Locate the cell with the specified text and output its (x, y) center coordinate. 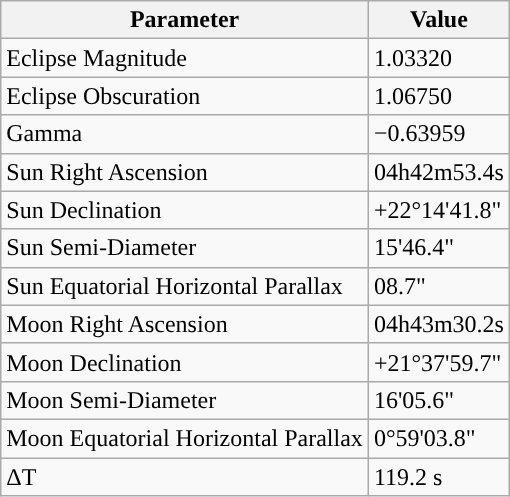
+22°14'41.8" (438, 210)
−0.63959 (438, 134)
0°59'03.8" (438, 438)
Moon Declination (185, 362)
Eclipse Magnitude (185, 58)
15'46.4" (438, 248)
Gamma (185, 134)
04h42m53.4s (438, 172)
119.2 s (438, 477)
Sun Declination (185, 210)
Sun Equatorial Horizontal Parallax (185, 286)
1.03320 (438, 58)
04h43m30.2s (438, 324)
+21°37'59.7" (438, 362)
16'05.6" (438, 400)
Parameter (185, 20)
Eclipse Obscuration (185, 96)
Sun Right Ascension (185, 172)
ΔT (185, 477)
Moon Right Ascension (185, 324)
Sun Semi-Diameter (185, 248)
08.7" (438, 286)
Value (438, 20)
1.06750 (438, 96)
Moon Equatorial Horizontal Parallax (185, 438)
Moon Semi-Diameter (185, 400)
